For the text-containing cell, return its midpoint in (X, Y) coordinate format. 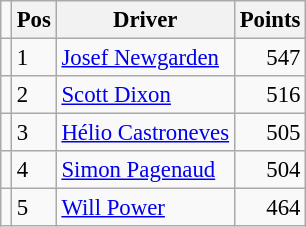
3 (34, 133)
504 (270, 170)
Driver (145, 20)
2 (34, 95)
4 (34, 170)
Scott Dixon (145, 95)
Pos (34, 20)
Josef Newgarden (145, 58)
Points (270, 20)
516 (270, 95)
Hélio Castroneves (145, 133)
464 (270, 208)
5 (34, 208)
547 (270, 58)
Will Power (145, 208)
505 (270, 133)
1 (34, 58)
Simon Pagenaud (145, 170)
